Output the [x, y] coordinate of the center of the cell containing the given text.  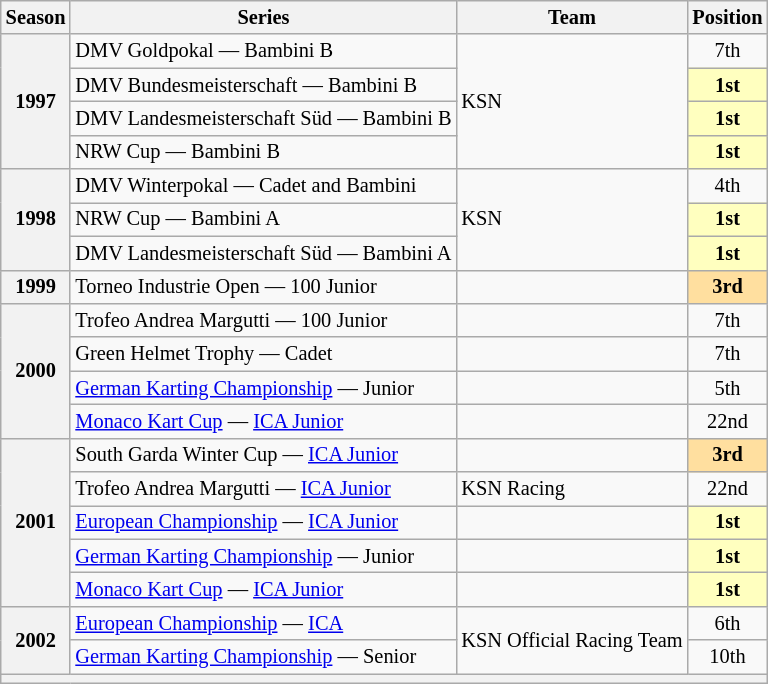
DMV Bundesmeisterschaft — Bambini B [263, 85]
DMV Landesmeisterschaft Süd — Bambini A [263, 253]
South Garda Winter Cup — ICA Junior [263, 455]
5th [728, 388]
German Karting Championship — Senior [263, 657]
2000 [36, 370]
Position [728, 17]
NRW Cup — Bambini B [263, 152]
10th [728, 657]
Torneo Industrie Open — 100 Junior [263, 287]
1999 [36, 287]
Team [572, 17]
NRW Cup — Bambini A [263, 219]
4th [728, 186]
Green Helmet Trophy — Cadet [263, 354]
European Championship — ICA Junior [263, 522]
6th [728, 623]
DMV Landesmeisterschaft Süd — Bambini B [263, 118]
KSN Official Racing Team [572, 640]
Series [263, 17]
Trofeo Andrea Margutti — ICA Junior [263, 489]
DMV Goldpokal — Bambini B [263, 51]
KSN Racing [572, 489]
Trofeo Andrea Margutti — 100 Junior [263, 320]
1997 [36, 102]
DMV Winterpokal — Cadet and Bambini [263, 186]
2002 [36, 640]
European Championship — ICA [263, 623]
2001 [36, 522]
1998 [36, 220]
Season [36, 17]
